Detect which cell encompasses the target text, then output its [X, Y] center coordinate. 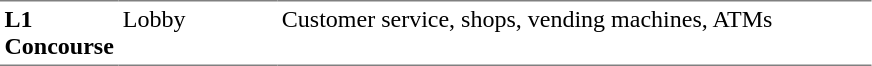
L1Concourse [59, 33]
Lobby [198, 33]
Customer service, shops, vending machines, ATMs [574, 33]
